For the text-containing cell, return its midpoint in (X, Y) coordinate format. 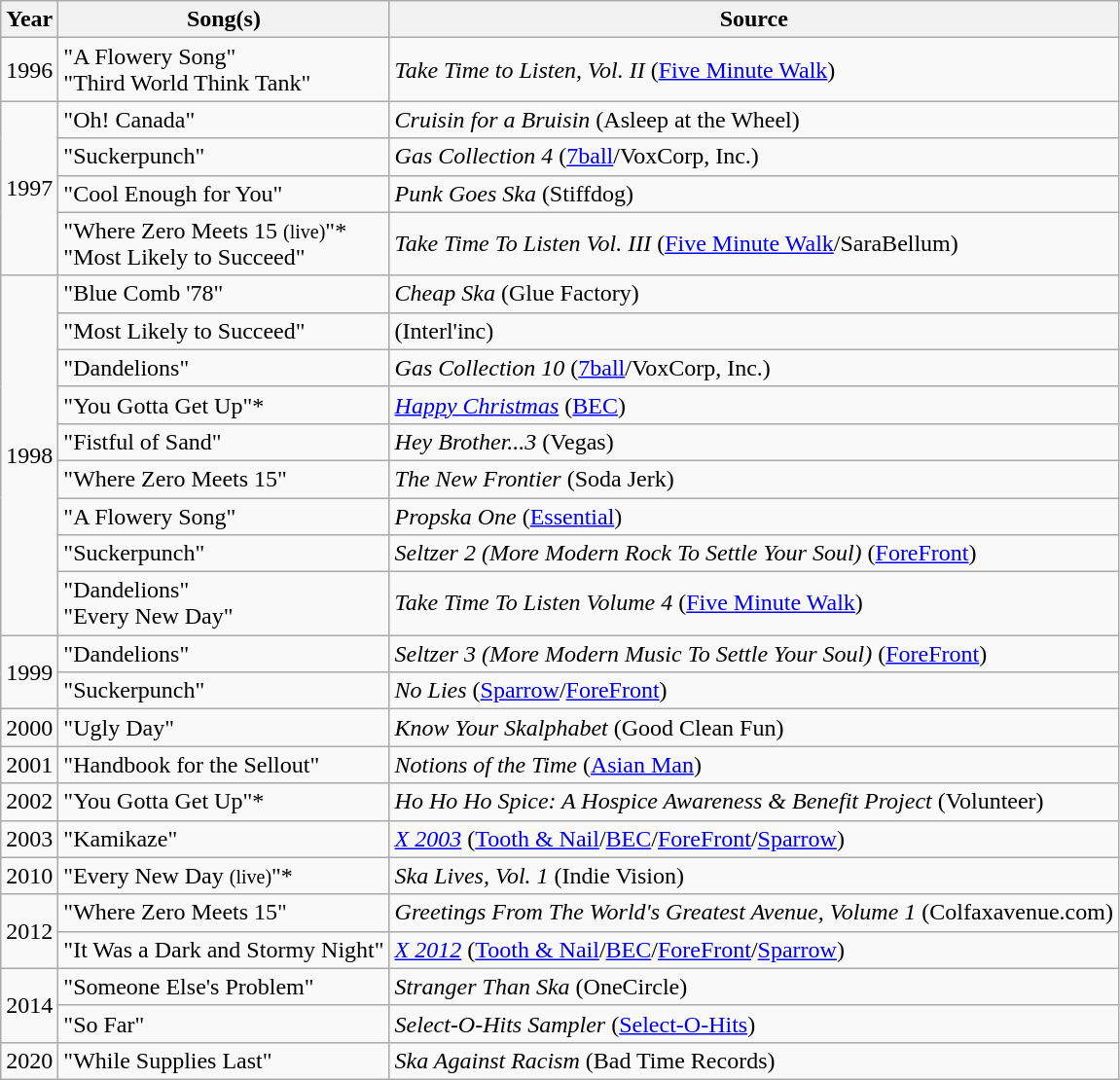
"Kamikaze" (224, 839)
Gas Collection 4 (7ball/VoxCorp, Inc.) (753, 157)
"So Far" (224, 1024)
"Ugly Day" (224, 728)
Punk Goes Ska (Stiffdog) (753, 194)
"Where Zero Meets 15 (live)"*"Most Likely to Succeed" (224, 243)
"Fistful of Sand" (224, 442)
Cruisin for a Bruisin (Asleep at the Wheel) (753, 120)
Notions of the Time (Asian Man) (753, 765)
"Cool Enough for You" (224, 194)
"Dandelions""Every New Day" (224, 603)
Source (753, 19)
Gas Collection 10 (7ball/VoxCorp, Inc.) (753, 368)
2002 (29, 802)
"Handbook for the Sellout" (224, 765)
"Every New Day (live)"* (224, 876)
Take Time To Listen Vol. III (Five Minute Walk/SaraBellum) (753, 243)
Ska Against Racism (Bad Time Records) (753, 1061)
Take Time To Listen Volume 4 (Five Minute Walk) (753, 603)
"Blue Comb '78" (224, 294)
2014 (29, 1005)
2012 (29, 931)
"While Supplies Last" (224, 1061)
Stranger Than Ska (OneCircle) (753, 987)
Seltzer 2 (More Modern Rock To Settle Your Soul) (ForeFront) (753, 554)
Cheap Ska (Glue Factory) (753, 294)
1999 (29, 672)
Know Your Skalphabet (Good Clean Fun) (753, 728)
(Interl'inc) (753, 331)
Ska Lives, Vol. 1 (Indie Vision) (753, 876)
X 2012 (Tooth & Nail/BEC/ForeFront/Sparrow) (753, 950)
Ho Ho Ho Spice: A Hospice Awareness & Benefit Project (Volunteer) (753, 802)
No Lies (Sparrow/ForeFront) (753, 691)
"A Flowery Song" (224, 517)
"Someone Else's Problem" (224, 987)
1998 (29, 455)
Seltzer 3 (More Modern Music To Settle Your Soul) (ForeFront) (753, 654)
Happy Christmas (BEC) (753, 405)
1997 (29, 189)
2010 (29, 876)
1996 (29, 70)
Hey Brother...3 (Vegas) (753, 442)
The New Frontier (Soda Jerk) (753, 479)
Take Time to Listen, Vol. II (Five Minute Walk) (753, 70)
2020 (29, 1061)
"Most Likely to Succeed" (224, 331)
2000 (29, 728)
2003 (29, 839)
Song(s) (224, 19)
"A Flowery Song""Third World Think Tank" (224, 70)
Select-O-Hits Sampler (Select-O-Hits) (753, 1024)
2001 (29, 765)
"It Was a Dark and Stormy Night" (224, 950)
"Oh! Canada" (224, 120)
X 2003 (Tooth & Nail/BEC/ForeFront/Sparrow) (753, 839)
Propska One (Essential) (753, 517)
Greetings From The World's Greatest Avenue, Volume 1 (Colfaxavenue.com) (753, 913)
Year (29, 19)
